Locate the cell with the specified text and output its (x, y) center coordinate. 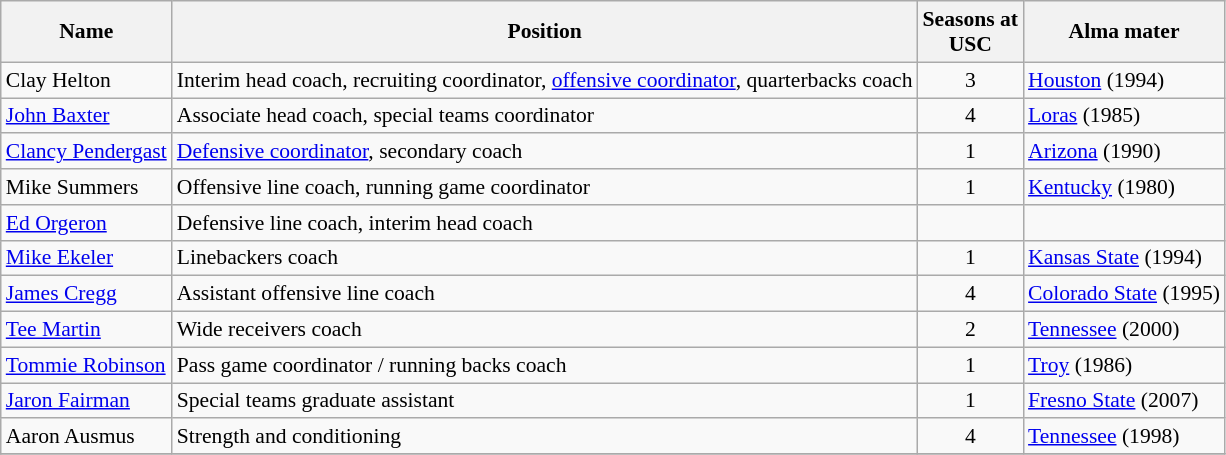
Defensive line coach, interim head coach (545, 223)
Tennessee (1998) (1124, 437)
Kansas State (1994) (1124, 258)
Seasons atUSC (970, 32)
Name (86, 32)
Special teams graduate assistant (545, 401)
Kentucky (1980) (1124, 187)
Clancy Pendergast (86, 152)
James Cregg (86, 294)
Fresno State (2007) (1124, 401)
Pass game coordinator / running backs coach (545, 365)
Arizona (1990) (1124, 152)
Aaron Ausmus (86, 437)
Associate head coach, special teams coordinator (545, 116)
Tommie Robinson (86, 365)
Assistant offensive line coach (545, 294)
Ed Orgeron (86, 223)
3 (970, 80)
Mike Summers (86, 187)
Linebackers coach (545, 258)
Tee Martin (86, 330)
John Baxter (86, 116)
Mike Ekeler (86, 258)
Wide receivers coach (545, 330)
2 (970, 330)
Clay Helton (86, 80)
Houston (1994) (1124, 80)
Colorado State (1995) (1124, 294)
Loras (1985) (1124, 116)
Strength and conditioning (545, 437)
Alma mater (1124, 32)
Interim head coach, recruiting coordinator, offensive coordinator, quarterbacks coach (545, 80)
Jaron Fairman (86, 401)
Troy (1986) (1124, 365)
Offensive line coach, running game coordinator (545, 187)
Position (545, 32)
Tennessee (2000) (1124, 330)
Defensive coordinator, secondary coach (545, 152)
